Scan for the cell matching the given text and deliver its [x, y] coordinate at center. 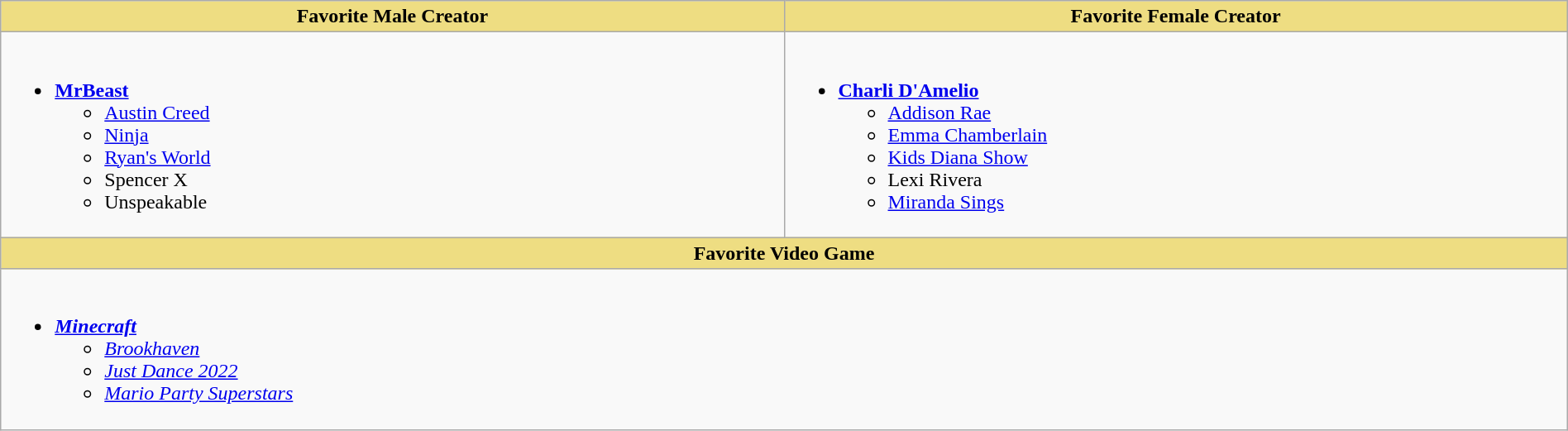
MrBeastAustin CreedNinjaRyan's WorldSpencer XUnspeakable [392, 135]
MinecraftBrookhavenJust Dance 2022Mario Party Superstars [784, 349]
Favorite Video Game [784, 253]
Favorite Male Creator [392, 17]
Charli D'AmelioAddison RaeEmma ChamberlainKids Diana ShowLexi RiveraMiranda Sings [1176, 135]
Favorite Female Creator [1176, 17]
